Search for the cell housing the specified text and yield its [x, y] center coordinate. 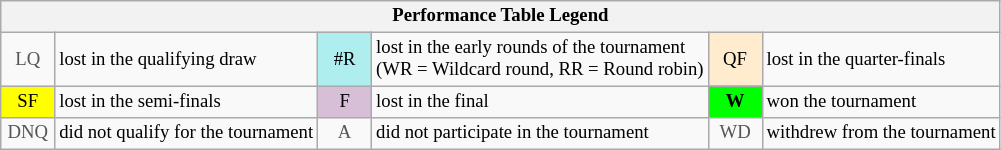
lost in the final [540, 102]
Performance Table Legend [500, 16]
A [345, 134]
lost in the qualifying draw [186, 60]
QF [735, 60]
W [735, 102]
did not qualify for the tournament [186, 134]
#R [345, 60]
lost in the early rounds of the tournament(WR = Wildcard round, RR = Round robin) [540, 60]
lost in the quarter-finals [881, 60]
LQ [28, 60]
did not participate in the tournament [540, 134]
SF [28, 102]
lost in the semi-finals [186, 102]
won the tournament [881, 102]
withdrew from the tournament [881, 134]
WD [735, 134]
DNQ [28, 134]
F [345, 102]
